Capture the cell that displays the provided text and extract its [x, y] central coordinate. 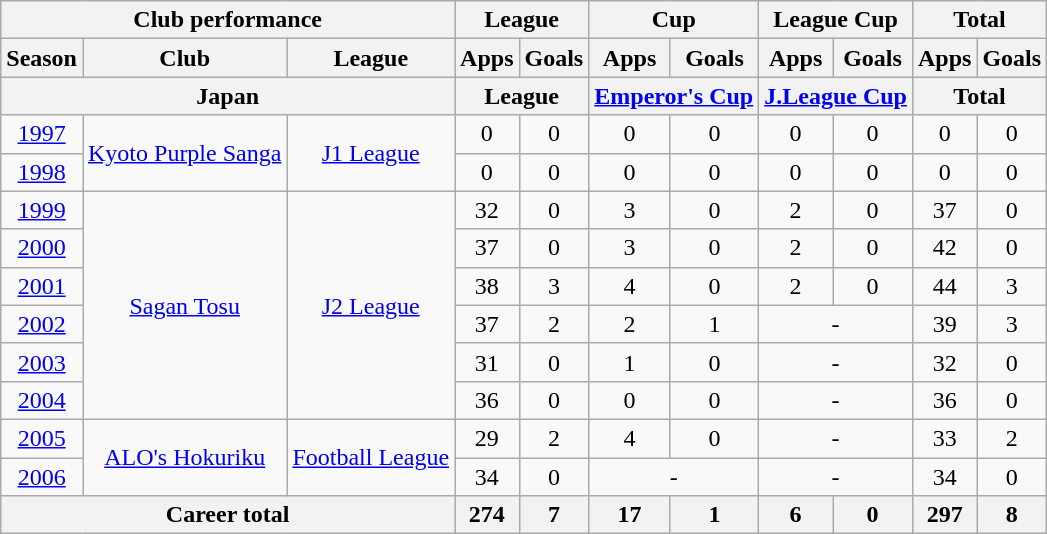
8 [1012, 515]
Season [42, 58]
6 [796, 515]
39 [944, 324]
29 [487, 438]
Japan [228, 96]
1998 [42, 172]
Club [184, 58]
2005 [42, 438]
Sagan Tosu [184, 305]
Football League [371, 457]
7 [554, 515]
2002 [42, 324]
2003 [42, 362]
Kyoto Purple Sanga [184, 153]
J1 League [371, 153]
274 [487, 515]
2000 [42, 248]
Emperor's Cup [674, 96]
ALO's Hokuriku [184, 457]
2004 [42, 400]
Club performance [228, 20]
33 [944, 438]
1999 [42, 210]
2001 [42, 286]
J2 League [371, 305]
31 [487, 362]
League Cup [836, 20]
2006 [42, 477]
Cup [674, 20]
38 [487, 286]
44 [944, 286]
1997 [42, 134]
J.League Cup [836, 96]
42 [944, 248]
17 [630, 515]
Career total [228, 515]
297 [944, 515]
